Determine the [X, Y] coordinate at the center of the cell enclosing the given text.  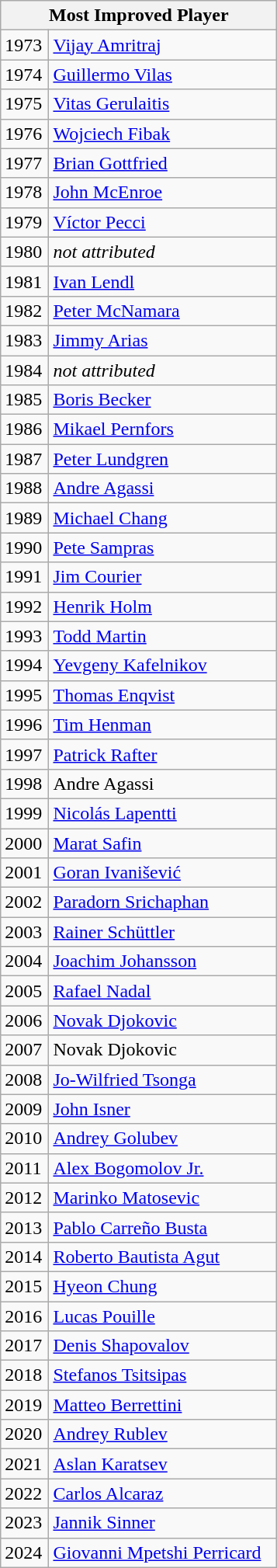
Marat Safin [163, 843]
Most Improved Player [139, 16]
1983 [25, 340]
2019 [25, 1405]
Pete Sampras [163, 548]
Aslan Karatsev [163, 1464]
Roberto Bautista Agut [163, 1257]
Jo-Wilfried Tsonga [163, 1080]
2007 [25, 1050]
1973 [25, 45]
1990 [25, 548]
2004 [25, 961]
2022 [25, 1493]
Henrik Holm [163, 607]
2014 [25, 1257]
1981 [25, 281]
Giovanni Mpetshi Perricard [163, 1552]
Brian Gottfried [163, 163]
Vijay Amritraj [163, 45]
Rainer Schüttler [163, 932]
Pablo Carreño Busta [163, 1227]
2012 [25, 1198]
1995 [25, 695]
2020 [25, 1434]
1982 [25, 311]
2003 [25, 932]
Marinko Matosevic [163, 1198]
1985 [25, 400]
1999 [25, 813]
1988 [25, 488]
Lucas Pouille [163, 1316]
Yevgeny Kafelnikov [163, 666]
Boris Becker [163, 400]
Carlos Alcaraz [163, 1493]
1980 [25, 252]
Víctor Pecci [163, 222]
1975 [25, 104]
Alex Bogomolov Jr. [163, 1168]
1994 [25, 666]
1992 [25, 607]
2006 [25, 1020]
Jannik Sinner [163, 1523]
Peter McNamara [163, 311]
Hyeon Chung [163, 1286]
Denis Shapovalov [163, 1346]
2008 [25, 1080]
2013 [25, 1227]
Vitas Gerulaitis [163, 104]
Stefanos Tsitsipas [163, 1375]
1986 [25, 429]
Nicolás Lapentti [163, 813]
2016 [25, 1316]
1978 [25, 193]
Ivan Lendl [163, 281]
Goran Ivanišević [163, 873]
Michael Chang [163, 518]
1993 [25, 636]
2017 [25, 1346]
Thomas Enqvist [163, 695]
2015 [25, 1286]
Peter Lundgren [163, 459]
Andrey Golubev [163, 1139]
1974 [25, 75]
Andrey Rublev [163, 1434]
Jimmy Arias [163, 340]
Todd Martin [163, 636]
John McEnroe [163, 193]
Rafael Nadal [163, 991]
1998 [25, 784]
1996 [25, 725]
2001 [25, 873]
2010 [25, 1139]
1987 [25, 459]
2000 [25, 843]
1979 [25, 222]
2021 [25, 1464]
1977 [25, 163]
Guillermo Vilas [163, 75]
2011 [25, 1168]
Jim Courier [163, 577]
Joachim Johansson [163, 961]
1976 [25, 134]
2018 [25, 1375]
2002 [25, 902]
2009 [25, 1109]
Wojciech Fibak [163, 134]
Matteo Berrettini [163, 1405]
Mikael Pernfors [163, 429]
2023 [25, 1523]
1984 [25, 370]
Tim Henman [163, 725]
Paradorn Srichaphan [163, 902]
1991 [25, 577]
Patrick Rafter [163, 754]
1997 [25, 754]
2005 [25, 991]
2024 [25, 1552]
1989 [25, 518]
John Isner [163, 1109]
